For the text-containing cell, return its midpoint in (X, Y) coordinate format. 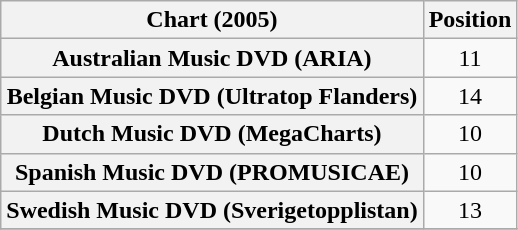
Australian Music DVD (ARIA) (212, 58)
13 (470, 210)
Chart (2005) (212, 20)
Position (470, 20)
14 (470, 96)
Spanish Music DVD (PROMUSICAE) (212, 172)
Swedish Music DVD (Sverigetopplistan) (212, 210)
Belgian Music DVD (Ultratop Flanders) (212, 96)
11 (470, 58)
Dutch Music DVD (MegaCharts) (212, 134)
